Detect which cell encompasses the target text, then output its (X, Y) center coordinate. 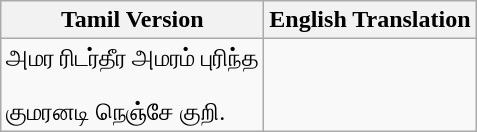
அமர ரிடர்தீர அமரம் புரிந்தகுமரனடி நெஞ்சே குறி. (132, 85)
Tamil Version (132, 20)
English Translation (370, 20)
